Determine the [x, y] coordinate at the center of the cell enclosing the given text.  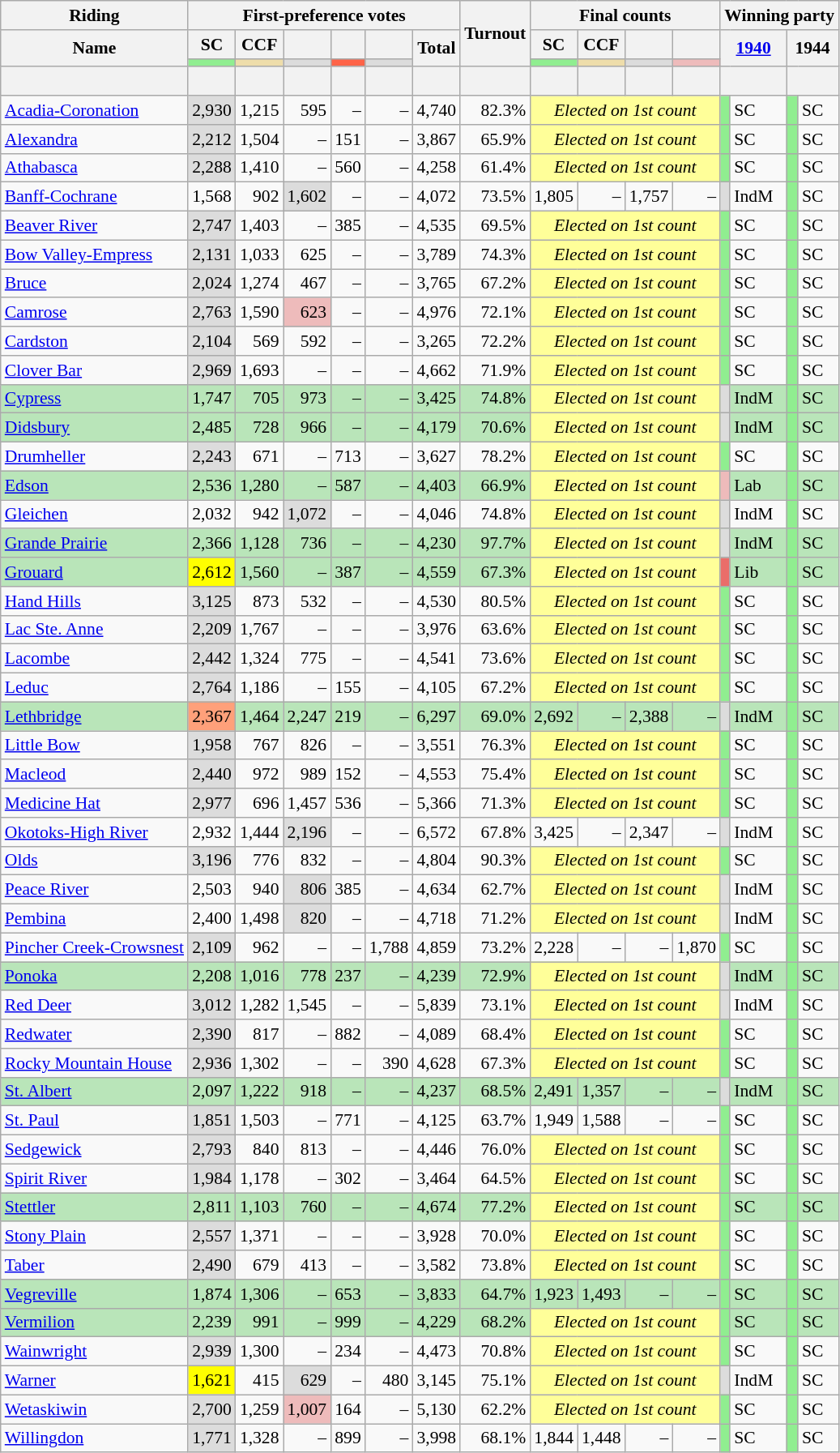
480 [389, 1381]
4,046 [436, 515]
536 [348, 803]
1,178 [259, 1178]
3,582 [436, 1265]
679 [259, 1265]
68.5% [495, 1092]
66.9% [495, 485]
1,444 [259, 832]
2,239 [212, 1323]
Vegreville [94, 1294]
413 [308, 1265]
2,763 [212, 313]
Lacombe [94, 659]
760 [308, 1207]
1,274 [259, 284]
Little Bow [94, 746]
4,535 [436, 226]
4,258 [436, 168]
2,930 [212, 110]
Ponoka [94, 977]
587 [348, 485]
1,371 [259, 1237]
3,928 [436, 1237]
69.0% [495, 716]
817 [259, 1034]
713 [348, 457]
1,007 [308, 1409]
1,923 [554, 1294]
1940 [753, 49]
4,229 [436, 1323]
767 [259, 746]
2,977 [212, 803]
4,230 [436, 544]
4,628 [436, 1063]
532 [308, 601]
62.7% [495, 890]
151 [348, 139]
942 [259, 515]
1,602 [308, 197]
560 [348, 168]
5,839 [436, 1006]
64.7% [495, 1294]
71.3% [495, 803]
70.8% [495, 1352]
873 [259, 601]
4,239 [436, 977]
2,196 [308, 832]
1,870 [697, 947]
2,097 [212, 1092]
1,767 [259, 630]
Wetaskiwin [94, 1409]
Bow Valley-Empress [94, 254]
6,572 [436, 832]
918 [308, 1092]
3,012 [212, 1006]
73.6% [495, 659]
Olds [94, 861]
696 [259, 803]
1,498 [259, 919]
62.2% [495, 1409]
4,403 [436, 485]
2,390 [212, 1034]
1,621 [212, 1381]
1,788 [389, 947]
1,222 [259, 1092]
1,984 [212, 1178]
97.7% [495, 544]
72.9% [495, 977]
2,490 [212, 1265]
1,588 [601, 1121]
Peace River [94, 890]
1,448 [601, 1438]
2,032 [212, 515]
592 [308, 341]
2,209 [212, 630]
Turnout [495, 34]
940 [259, 890]
2,247 [308, 716]
832 [308, 861]
2,388 [650, 716]
1,693 [259, 370]
71.2% [495, 919]
Grande Prairie [94, 544]
813 [308, 1150]
1,328 [259, 1438]
3,551 [436, 746]
1,186 [259, 688]
Lethbridge [94, 716]
68.1% [495, 1438]
972 [259, 775]
1,568 [212, 197]
2,212 [212, 139]
387 [348, 572]
234 [348, 1352]
63.7% [495, 1121]
64.5% [495, 1178]
4,718 [436, 919]
826 [308, 746]
2,367 [212, 716]
73.5% [495, 197]
728 [259, 428]
82.3% [495, 110]
78.2% [495, 457]
1,215 [259, 110]
Warner [94, 1381]
2,747 [212, 226]
736 [308, 544]
415 [259, 1381]
6,297 [436, 716]
806 [308, 890]
966 [308, 428]
Okotoks-High River [94, 832]
72.1% [495, 313]
3,145 [436, 1381]
991 [259, 1323]
Athabasca [94, 168]
4,179 [436, 428]
Clover Bar [94, 370]
1,844 [554, 1438]
73.2% [495, 947]
1,282 [259, 1006]
3,789 [436, 254]
2,442 [212, 659]
Macleod [94, 775]
St. Paul [94, 1121]
Wainwright [94, 1352]
569 [259, 341]
Lac Ste. Anne [94, 630]
Lab [758, 485]
80.5% [495, 601]
999 [348, 1323]
2,491 [554, 1092]
1,504 [259, 139]
1,357 [601, 1092]
4,740 [436, 110]
4,446 [436, 1150]
Spirit River [94, 1178]
625 [308, 254]
4,541 [436, 659]
2,208 [212, 977]
1,410 [259, 168]
623 [308, 313]
1,747 [212, 399]
973 [308, 399]
Winning party [779, 15]
1,300 [259, 1352]
2,131 [212, 254]
237 [348, 977]
Alexandra [94, 139]
1,874 [212, 1294]
2,811 [212, 1207]
1944 [812, 49]
2,536 [212, 485]
1,757 [650, 197]
Lib [758, 572]
Cardston [94, 341]
4,072 [436, 197]
Redwater [94, 1034]
1,560 [259, 572]
2,485 [212, 428]
2,557 [212, 1237]
73.1% [495, 1006]
4,553 [436, 775]
2,366 [212, 544]
63.6% [495, 630]
Riding [94, 15]
2,400 [212, 919]
1,128 [259, 544]
4,859 [436, 947]
155 [348, 688]
69.5% [495, 226]
1,464 [259, 716]
Medicine Hat [94, 803]
4,634 [436, 890]
Banff-Cochrane [94, 197]
1,103 [259, 1207]
Leduc [94, 688]
Gleichen [94, 515]
Total [436, 49]
Drumheller [94, 457]
Didsbury [94, 428]
73.8% [495, 1265]
Name [94, 49]
2,503 [212, 890]
72.2% [495, 341]
Sedgewick [94, 1150]
2,692 [554, 716]
Final counts [625, 15]
4,105 [436, 688]
390 [389, 1063]
1,493 [601, 1294]
899 [348, 1438]
778 [308, 977]
74.3% [495, 254]
164 [348, 1409]
70.6% [495, 428]
3,765 [436, 284]
3,627 [436, 457]
1,072 [308, 515]
2,936 [212, 1063]
2,939 [212, 1352]
1,958 [212, 746]
2,104 [212, 341]
Willingdon [94, 1438]
Camrose [94, 313]
3,265 [436, 341]
Pembina [94, 919]
75.1% [495, 1381]
Grouard [94, 572]
902 [259, 197]
882 [348, 1034]
1,280 [259, 485]
467 [308, 284]
4,089 [436, 1034]
1,457 [308, 803]
Red Deer [94, 1006]
70.0% [495, 1237]
4,473 [436, 1352]
962 [259, 947]
1,590 [259, 313]
Pincher Creek-Crowsnest [94, 947]
2,228 [554, 947]
65.9% [495, 139]
1,805 [554, 197]
1,033 [259, 254]
302 [348, 1178]
3,867 [436, 139]
First-preference votes [324, 15]
1,324 [259, 659]
3,833 [436, 1294]
4,237 [436, 1092]
Bruce [94, 284]
Cypress [94, 399]
2,243 [212, 457]
77.2% [495, 1207]
1,545 [308, 1006]
219 [348, 716]
1,771 [212, 1438]
771 [348, 1121]
1,259 [259, 1409]
67.8% [495, 832]
2,612 [212, 572]
4,674 [436, 1207]
Beaver River [94, 226]
152 [348, 775]
3,196 [212, 861]
775 [308, 659]
4,804 [436, 861]
3,125 [212, 601]
4,976 [436, 313]
4,530 [436, 601]
61.4% [495, 168]
4,125 [436, 1121]
595 [308, 110]
1,503 [259, 1121]
68.4% [495, 1034]
2,288 [212, 168]
St. Albert [94, 1092]
4,559 [436, 572]
2,764 [212, 688]
1,851 [212, 1121]
2,440 [212, 775]
840 [259, 1150]
1,306 [259, 1294]
5,130 [436, 1409]
653 [348, 1294]
776 [259, 861]
3,998 [436, 1438]
1,016 [259, 977]
Taber [94, 1265]
820 [308, 919]
2,969 [212, 370]
5,366 [436, 803]
71.9% [495, 370]
76.3% [495, 746]
Acadia-Coronation [94, 110]
2,347 [650, 832]
3,464 [436, 1178]
2,793 [212, 1150]
Stony Plain [94, 1237]
705 [259, 399]
2,024 [212, 284]
4,662 [436, 370]
68.2% [495, 1323]
1,302 [259, 1063]
Edson [94, 485]
2,932 [212, 832]
2,700 [212, 1409]
90.3% [495, 861]
629 [308, 1381]
3,976 [436, 630]
1,403 [259, 226]
Vermilion [94, 1323]
76.0% [495, 1150]
75.4% [495, 775]
2,109 [212, 947]
Rocky Mountain House [94, 1063]
Stettler [94, 1207]
989 [308, 775]
1,949 [554, 1121]
Hand Hills [94, 601]
671 [259, 457]
